Return [X, Y] of the center of cell containing provided text 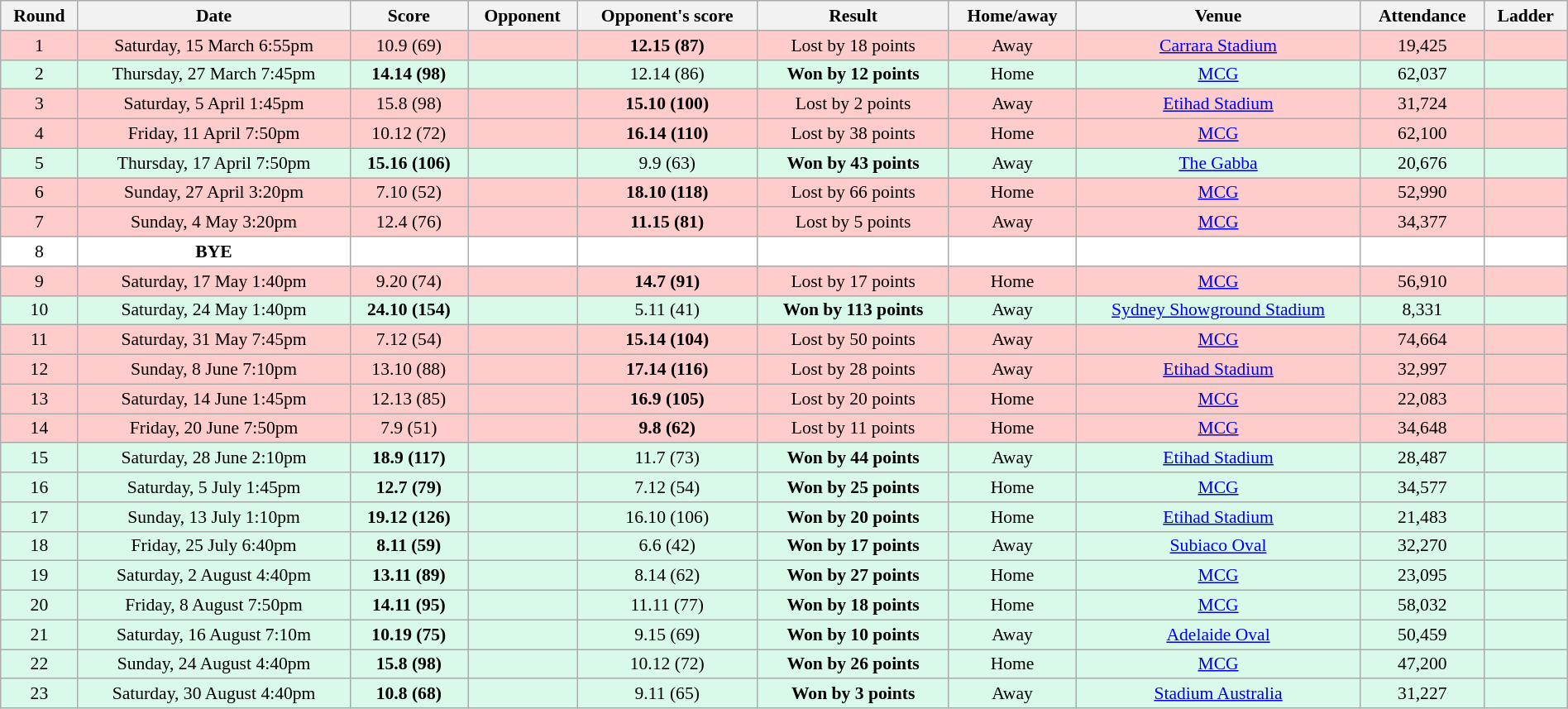
Lost by 66 points [853, 193]
Saturday, 24 May 1:40pm [213, 310]
Won by 12 points [853, 74]
20,676 [1422, 163]
Won by 44 points [853, 458]
Lost by 28 points [853, 370]
Thursday, 27 March 7:45pm [213, 74]
22 [40, 664]
21,483 [1422, 517]
Lost by 50 points [853, 340]
Friday, 20 June 7:50pm [213, 429]
Saturday, 30 August 4:40pm [213, 694]
Thursday, 17 April 7:50pm [213, 163]
6.6 (42) [667, 546]
50,459 [1422, 635]
Friday, 11 April 7:50pm [213, 134]
15.14 (104) [667, 340]
Attendance [1422, 16]
14 [40, 429]
8,331 [1422, 310]
Saturday, 5 July 1:45pm [213, 487]
5 [40, 163]
Saturday, 14 June 1:45pm [213, 399]
12.4 (76) [409, 223]
BYE [213, 252]
7.9 (51) [409, 429]
28,487 [1422, 458]
The Gabba [1219, 163]
11.7 (73) [667, 458]
11.15 (81) [667, 223]
Opponent's score [667, 16]
Lost by 2 points [853, 104]
Won by 17 points [853, 546]
9.8 (62) [667, 429]
32,270 [1422, 546]
Won by 43 points [853, 163]
12.14 (86) [667, 74]
14.11 (95) [409, 606]
11.11 (77) [667, 606]
24.10 (154) [409, 310]
58,032 [1422, 606]
16.9 (105) [667, 399]
8.14 (62) [667, 576]
Date [213, 16]
9.9 (63) [667, 163]
16 [40, 487]
9.20 (74) [409, 281]
9.15 (69) [667, 635]
20 [40, 606]
12.7 (79) [409, 487]
62,100 [1422, 134]
Saturday, 2 August 4:40pm [213, 576]
9.11 (65) [667, 694]
16.14 (110) [667, 134]
Lost by 20 points [853, 399]
Won by 3 points [853, 694]
15.16 (106) [409, 163]
Saturday, 17 May 1:40pm [213, 281]
6 [40, 193]
15.10 (100) [667, 104]
13.11 (89) [409, 576]
Sunday, 8 June 7:10pm [213, 370]
5.11 (41) [667, 310]
7 [40, 223]
2 [40, 74]
Sunday, 24 August 4:40pm [213, 664]
21 [40, 635]
10.19 (75) [409, 635]
62,037 [1422, 74]
19,425 [1422, 46]
34,377 [1422, 223]
Won by 20 points [853, 517]
12.13 (85) [409, 399]
4 [40, 134]
Round [40, 16]
Opponent [523, 16]
52,990 [1422, 193]
18 [40, 546]
10.9 (69) [409, 46]
8 [40, 252]
Saturday, 28 June 2:10pm [213, 458]
31,724 [1422, 104]
Carrara Stadium [1219, 46]
22,083 [1422, 399]
Won by 18 points [853, 606]
Lost by 17 points [853, 281]
Adelaide Oval [1219, 635]
Ladder [1525, 16]
Subiaco Oval [1219, 546]
1 [40, 46]
74,664 [1422, 340]
Won by 25 points [853, 487]
8.11 (59) [409, 546]
Friday, 8 August 7:50pm [213, 606]
Sunday, 27 April 3:20pm [213, 193]
14.14 (98) [409, 74]
Lost by 18 points [853, 46]
9 [40, 281]
Score [409, 16]
31,227 [1422, 694]
Lost by 38 points [853, 134]
56,910 [1422, 281]
13 [40, 399]
16.10 (106) [667, 517]
12 [40, 370]
3 [40, 104]
Saturday, 5 April 1:45pm [213, 104]
Friday, 25 July 6:40pm [213, 546]
12.15 (87) [667, 46]
19 [40, 576]
10 [40, 310]
Sunday, 4 May 3:20pm [213, 223]
7.10 (52) [409, 193]
13.10 (88) [409, 370]
Saturday, 15 March 6:55pm [213, 46]
Stadium Australia [1219, 694]
Lost by 11 points [853, 429]
11 [40, 340]
17.14 (116) [667, 370]
Sunday, 13 July 1:10pm [213, 517]
23 [40, 694]
Won by 10 points [853, 635]
18.9 (117) [409, 458]
34,648 [1422, 429]
15 [40, 458]
47,200 [1422, 664]
Won by 113 points [853, 310]
Home/away [1012, 16]
10.8 (68) [409, 694]
19.12 (126) [409, 517]
Lost by 5 points [853, 223]
Saturday, 16 August 7:10m [213, 635]
Venue [1219, 16]
34,577 [1422, 487]
32,997 [1422, 370]
14.7 (91) [667, 281]
Won by 27 points [853, 576]
Sydney Showground Stadium [1219, 310]
Saturday, 31 May 7:45pm [213, 340]
18.10 (118) [667, 193]
23,095 [1422, 576]
Won by 26 points [853, 664]
Result [853, 16]
17 [40, 517]
